Find where the given text appears and provide that cell's center as [X, Y] coordinate. 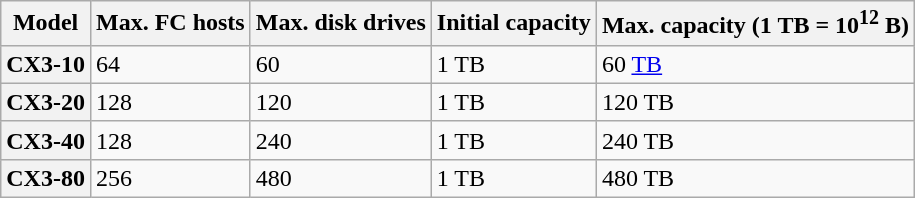
CX3-20 [46, 102]
120 [340, 102]
256 [170, 178]
Max. FC hosts [170, 24]
CX3-80 [46, 178]
CX3-10 [46, 64]
Max. capacity (1 TB = 1012 B) [755, 24]
64 [170, 64]
240 TB [755, 140]
Max. disk drives [340, 24]
60 TB [755, 64]
60 [340, 64]
480 [340, 178]
120 TB [755, 102]
240 [340, 140]
Model [46, 24]
CX3-40 [46, 140]
Initial capacity [514, 24]
480 TB [755, 178]
